From the cell containing the given text, extract its center point as [x, y] coordinate. 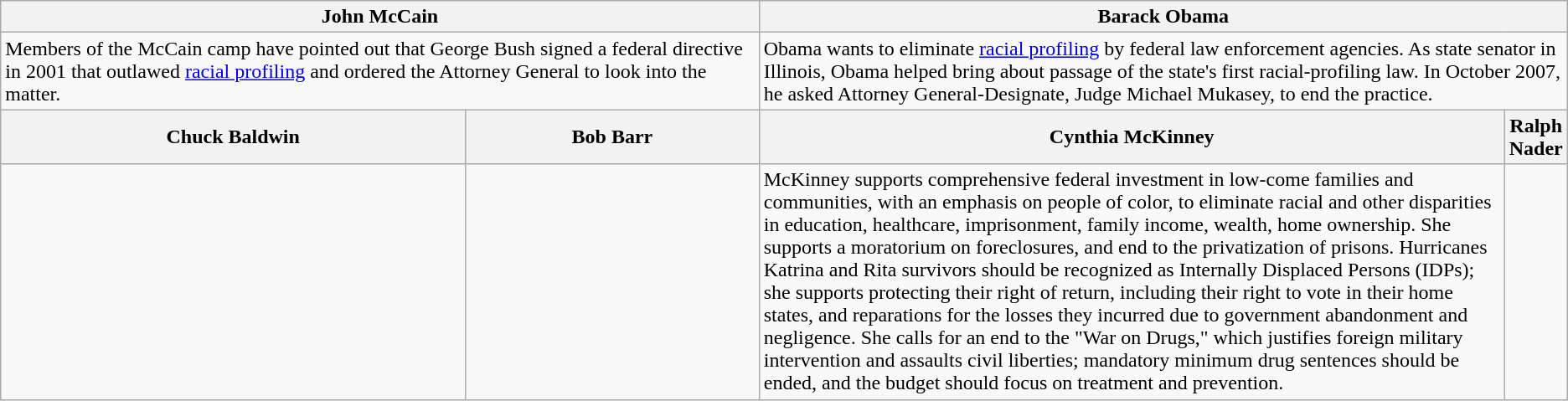
Barack Obama [1163, 17]
Cynthia McKinney [1132, 137]
Chuck Baldwin [233, 137]
Ralph Nader [1536, 137]
Bob Barr [613, 137]
John McCain [380, 17]
